Detect which cell encompasses the target text, then output its [x, y] center coordinate. 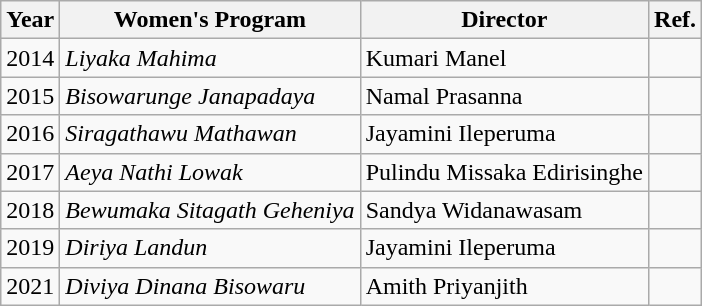
Pulindu Missaka Edirisinghe [504, 172]
Diriya Landun [210, 248]
Year [30, 20]
2021 [30, 286]
Ref. [676, 20]
Liyaka Mahima [210, 58]
Women's Program [210, 20]
Sandya Widanawasam [504, 210]
Siragathawu Mathawan [210, 134]
Amith Priyanjith [504, 286]
Diviya Dinana Bisowaru [210, 286]
Bisowarunge Janapadaya [210, 96]
Kumari Manel [504, 58]
Aeya Nathi Lowak [210, 172]
Bewumaka Sitagath Geheniya [210, 210]
2019 [30, 248]
Director [504, 20]
2015 [30, 96]
Namal Prasanna [504, 96]
2016 [30, 134]
2014 [30, 58]
2018 [30, 210]
2017 [30, 172]
